Capture the cell that displays the provided text and extract its (x, y) central coordinate. 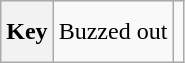
Key (27, 32)
Buzzed out (113, 32)
